Provide the (X, Y) coordinate of the cell's center where the given text is located.  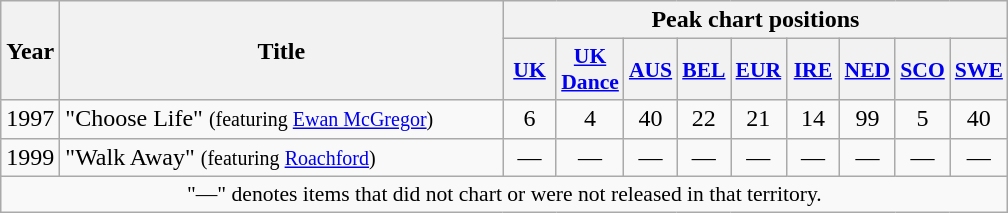
Year (30, 50)
22 (704, 119)
21 (759, 119)
99 (868, 119)
"Walk Away" (featuring Roachford) (282, 157)
Peak chart positions (756, 20)
Title (282, 50)
1997 (30, 119)
"Choose Life" (featuring Ewan McGregor) (282, 119)
4 (590, 119)
6 (530, 119)
UK (530, 70)
EUR (759, 70)
AUS (650, 70)
"—" denotes items that did not chart or were not released in that territory. (504, 194)
14 (812, 119)
SWE (979, 70)
UKDance (590, 70)
SCO (922, 70)
IRE (812, 70)
BEL (704, 70)
NED (868, 70)
1999 (30, 157)
5 (922, 119)
